Provide the (x, y) coordinate of the cell's center where the given text is located.  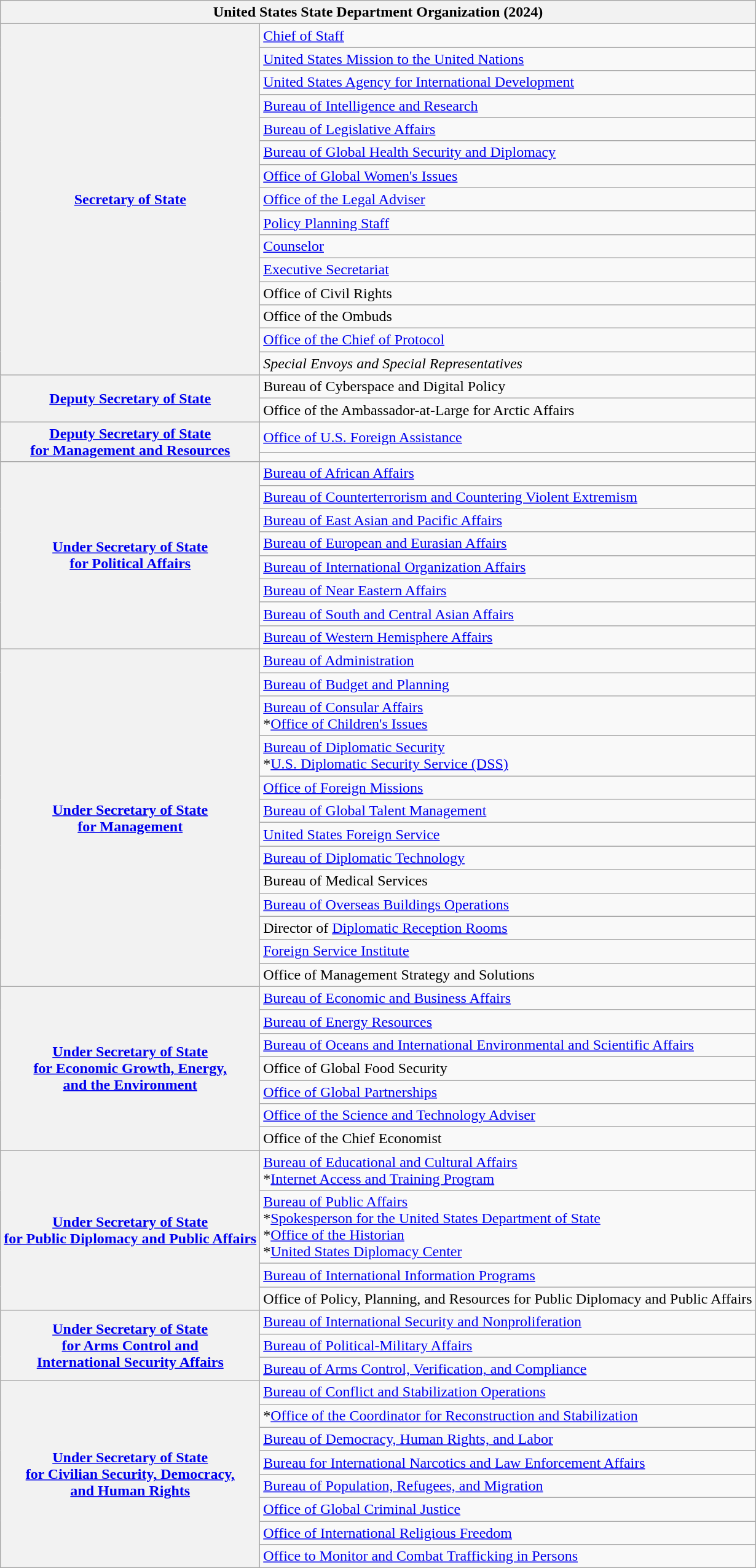
Bureau of African Affairs (508, 473)
Bureau of Budget and Planning (508, 684)
Bureau of Medical Services (508, 881)
Counselor (508, 246)
Secretary of State (130, 199)
*Office of the Coordinator for Reconstruction and Stabilization (508, 1416)
Foreign Service Institute (508, 951)
United States Foreign Service (508, 834)
United States Mission to the United Nations (508, 59)
Bureau of Public Affairs*Spokesperson for the United States Department of State*Office of the Historian*United States Diplomacy Center (508, 1227)
Office of Global Criminal Justice (508, 1509)
Office of Foreign Missions (508, 788)
Bureau of Democracy, Human Rights, and Labor (508, 1439)
Bureau of Population, Refugees, and Migration (508, 1486)
Bureau of Conflict and Stabilization Operations (508, 1392)
Bureau of Consular Affairs*Office of Children's Issues (508, 716)
Office of U.S. Foreign Assistance (508, 437)
Under Secretary of Statefor Arms Control andInternational Security Affairs (130, 1345)
Office to Monitor and Combat Trafficking in Persons (508, 1556)
Bureau of Western Hemisphere Affairs (508, 637)
Bureau of International Security and Nonproliferation (508, 1322)
Under Secretary of Statefor Political Affairs (130, 555)
Office of the Science and Technology Adviser (508, 1115)
Bureau of Diplomatic Technology (508, 858)
Bureau of East Asian and Pacific Affairs (508, 520)
Office of the Legal Adviser (508, 199)
Chief of Staff (508, 36)
Executive Secretariat (508, 269)
Office of the Ambassador-at-Large for Arctic Affairs (508, 410)
Office of the Chief Economist (508, 1139)
Bureau of Legislative Affairs (508, 129)
Bureau of South and Central Asian Affairs (508, 614)
Bureau of Diplomatic Security*U.S. Diplomatic Security Service (DSS) (508, 756)
Office of Policy, Planning, and Resources for Public Diplomacy and Public Affairs (508, 1299)
Policy Planning Staff (508, 223)
Bureau of Oceans and International Environmental and Scientific Affairs (508, 1045)
Bureau of Near Eastern Affairs (508, 590)
Under Secretary of Statefor Public Diplomacy and Public Affairs (130, 1230)
Under Secretary of Statefor Management (130, 818)
Bureau of Cyberspace and Digital Policy (508, 387)
Bureau of Intelligence and Research (508, 106)
Office of Global Food Security (508, 1068)
United States Agency for International Development (508, 82)
Special Envoys and Special Representatives (508, 363)
Bureau of Administration (508, 660)
Bureau of Global Talent Management (508, 811)
Bureau of Arms Control, Verification, and Compliance (508, 1369)
Under Secretary of Statefor Economic Growth, Energy,and the Environment (130, 1068)
Bureau of European and Eurasian Affairs (508, 544)
Office of Management Strategy and Solutions (508, 975)
Bureau of Overseas Buildings Operations (508, 905)
Bureau of Economic and Business Affairs (508, 998)
Bureau of Energy Resources (508, 1021)
Bureau of Political-Military Affairs (508, 1345)
Office of the Ombuds (508, 317)
Office of Global Partnerships (508, 1091)
Bureau of Educational and Cultural Affairs*Internet Access and Training Program (508, 1171)
United States State Department Organization (2024) (378, 12)
Director of Diplomatic Reception Rooms (508, 928)
Office of the Chief of Protocol (508, 340)
Bureau of Counterterrorism and Countering Violent Extremism (508, 497)
Office of International Religious Freedom (508, 1533)
Deputy Secretary of State (130, 398)
Bureau for International Narcotics and Law Enforcement Affairs (508, 1462)
Office of Civil Rights (508, 293)
Office of Global Women's Issues (508, 176)
Bureau of International Information Programs (508, 1275)
Bureau of Global Health Security and Diplomacy (508, 152)
Deputy Secretary of Statefor Management and Resources (130, 441)
Bureau of International Organization Affairs (508, 567)
Under Secretary of Statefor Civilian Security, Democracy,and Human Rights (130, 1474)
